Scan for the cell matching the given text and deliver its (x, y) coordinate at center. 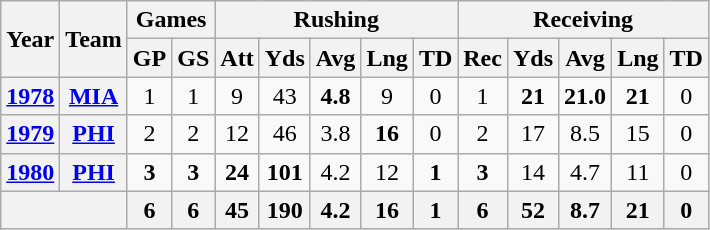
4.7 (586, 172)
24 (237, 172)
MIA (94, 96)
15 (638, 134)
Year (30, 39)
Rec (483, 58)
190 (284, 210)
GS (194, 58)
101 (284, 172)
21.0 (586, 96)
Att (237, 58)
4.8 (336, 96)
14 (532, 172)
3.8 (336, 134)
Rushing (336, 20)
45 (237, 210)
1980 (30, 172)
52 (532, 210)
46 (284, 134)
Receiving (584, 20)
Team (94, 39)
8.7 (586, 210)
1979 (30, 134)
Games (170, 20)
43 (284, 96)
17 (532, 134)
1978 (30, 96)
GP (149, 58)
8.5 (586, 134)
11 (638, 172)
